Search for the cell housing the specified text and yield its [X, Y] center coordinate. 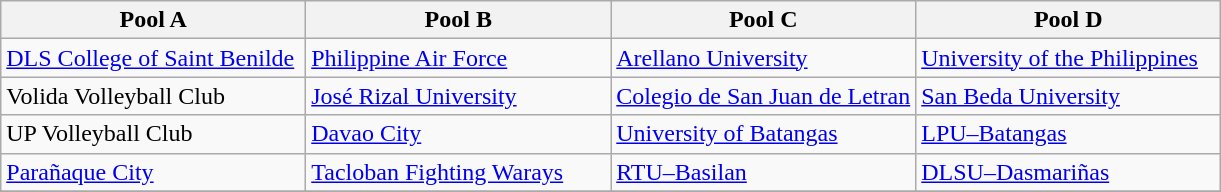
LPU–Batangas [1068, 134]
DLS College of Saint Benilde [154, 58]
Pool C [764, 20]
Parañaque City [154, 172]
University of the Philippines [1068, 58]
Colegio de San Juan de Letran [764, 96]
Volida Volleyball Club [154, 96]
José Rizal University [458, 96]
DLSU–Dasmariñas [1068, 172]
Tacloban Fighting Warays [458, 172]
RTU–Basilan [764, 172]
Pool D [1068, 20]
Pool A [154, 20]
UP Volleyball Club [154, 134]
Pool B [458, 20]
San Beda University [1068, 96]
Davao City [458, 134]
Arellano University [764, 58]
University of Batangas [764, 134]
Philippine Air Force [458, 58]
